Pinpoint the cell where the given text exists, returning its (X, Y) midpoint coordinate. 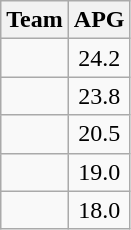
20.5 (99, 134)
23.8 (99, 96)
18.0 (99, 210)
APG (99, 20)
19.0 (99, 172)
24.2 (99, 58)
Team (35, 20)
